Return the [x, y] coordinate for the center point of the cell that contains the specified text.  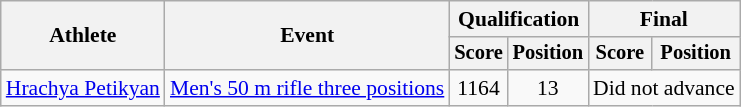
1164 [478, 88]
Men's 50 m rifle three positions [307, 88]
Event [307, 36]
Final [664, 19]
Did not advance [664, 88]
Athlete [83, 36]
13 [548, 88]
Qualification [518, 19]
Hrachya Petikyan [83, 88]
